Return (X, Y) of the center of cell containing provided text 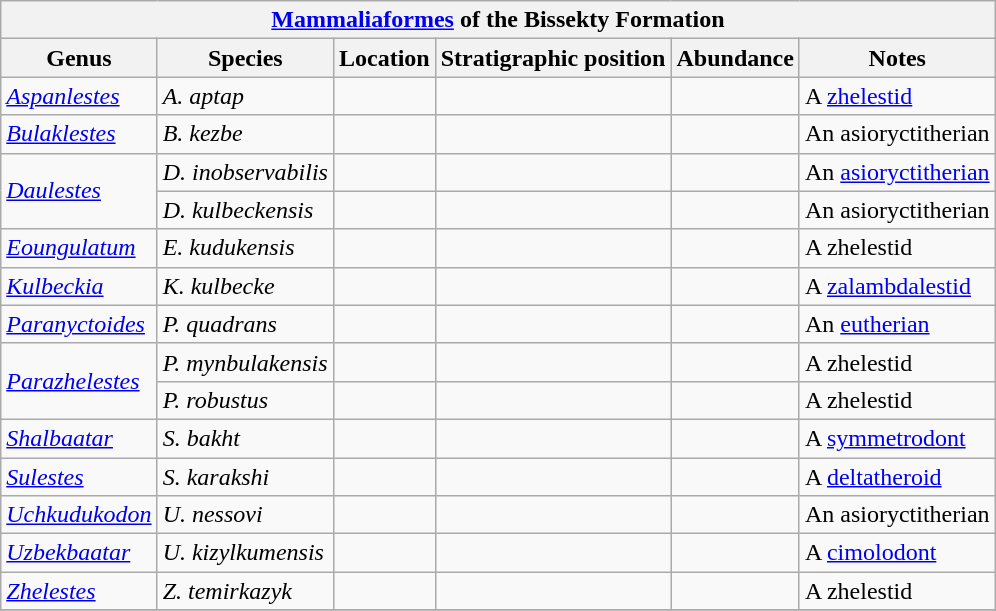
B. kezbe (245, 134)
A deltatheroid (897, 477)
Kulbeckia (79, 286)
Daulestes (79, 191)
Abundance (735, 58)
Uchkudukodon (79, 515)
P. robustus (245, 400)
Bulaklestes (79, 134)
Genus (79, 58)
Location (384, 58)
Uzbekbaatar (79, 553)
Stratigraphic position (553, 58)
Paranyctoides (79, 324)
P. quadrans (245, 324)
An eutherian (897, 324)
Eoungulatum (79, 248)
S. karakshi (245, 477)
Zhelestes (79, 591)
Mammaliaformes of the Bissekty Formation (498, 20)
Shalbaatar (79, 438)
Sulestes (79, 477)
K. kulbecke (245, 286)
P. mynbulakensis (245, 362)
Notes (897, 58)
U. nessovi (245, 515)
D. kulbeckensis (245, 210)
D. inobservabilis (245, 172)
A. aptap (245, 96)
Species (245, 58)
Parazhelestes (79, 381)
A zalambdalestid (897, 286)
S. bakht (245, 438)
E. kudukensis (245, 248)
A symmetrodont (897, 438)
U. kizylkumensis (245, 553)
Aspanlestes (79, 96)
Z. temirkazyk (245, 591)
A cimolodont (897, 553)
